Pinpoint the cell where the given text exists, returning its (x, y) midpoint coordinate. 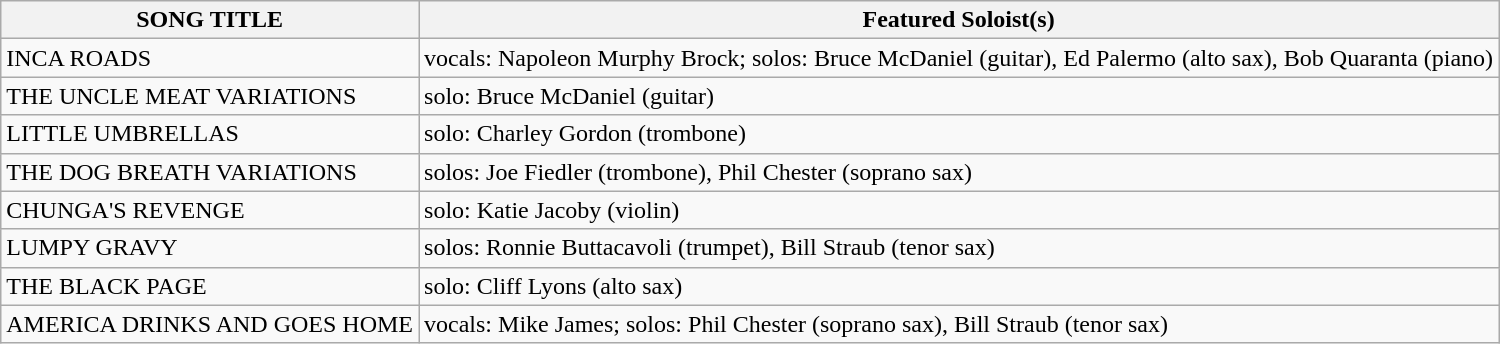
solo: Cliff Lyons (alto sax) (959, 286)
solos: Ronnie Buttacavoli (trumpet), Bill Straub (tenor sax) (959, 248)
vocals: Napoleon Murphy Brock; solos: Bruce McDaniel (guitar), Ed Palermo (alto sax), Bob Quaranta (piano) (959, 58)
THE BLACK PAGE (210, 286)
INCA ROADS (210, 58)
THE DOG BREATH VARIATIONS (210, 172)
solo: Bruce McDaniel (guitar) (959, 96)
Featured Soloist(s) (959, 20)
THE UNCLE MEAT VARIATIONS (210, 96)
vocals: Mike James; solos: Phil Chester (soprano sax), Bill Straub (tenor sax) (959, 324)
solos: Joe Fiedler (trombone), Phil Chester (soprano sax) (959, 172)
LITTLE UMBRELLAS (210, 134)
CHUNGA'S REVENGE (210, 210)
LUMPY GRAVY (210, 248)
solo: Katie Jacoby (violin) (959, 210)
solo: Charley Gordon (trombone) (959, 134)
AMERICA DRINKS AND GOES HOME (210, 324)
SONG TITLE (210, 20)
